Pinpoint the cell where the given text exists, returning its [X, Y] midpoint coordinate. 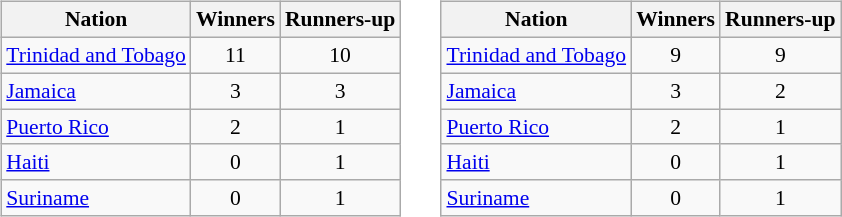
11 [236, 55]
10 [340, 55]
